Search for the cell housing the specified text and yield its (X, Y) center coordinate. 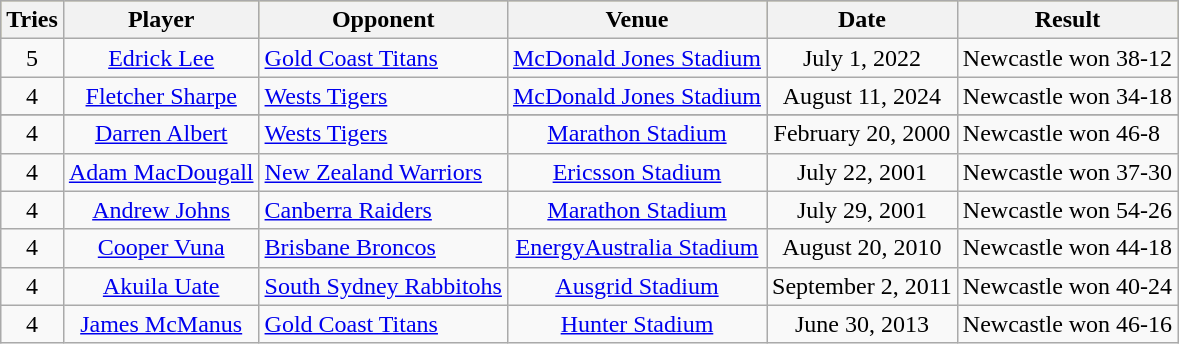
Opponent (383, 20)
Newcastle won 46-16 (1067, 324)
South Sydney Rabbitohs (383, 286)
Newcastle won 37-30 (1067, 172)
Akuila Uate (161, 286)
Fletcher Sharpe (161, 96)
July 22, 2001 (862, 172)
Andrew Johns (161, 210)
July 29, 2001 (862, 210)
New Zealand Warriors (383, 172)
Venue (636, 20)
EnergyAustralia Stadium (636, 248)
Edrick Lee (161, 58)
Date (862, 20)
Newcastle won 44-18 (1067, 248)
September 2, 2011 (862, 286)
August 11, 2024 (862, 96)
June 30, 2013 (862, 324)
Result (1067, 20)
August 20, 2010 (862, 248)
Darren Albert (161, 134)
Newcastle won 46-8 (1067, 134)
Cooper Vuna (161, 248)
Adam MacDougall (161, 172)
Ericsson Stadium (636, 172)
Hunter Stadium (636, 324)
Canberra Raiders (383, 210)
Newcastle won 54-26 (1067, 210)
Ausgrid Stadium (636, 286)
Newcastle won 40-24 (1067, 286)
Brisbane Broncos (383, 248)
Player (161, 20)
James McManus (161, 324)
Newcastle won 38-12 (1067, 58)
5 (32, 58)
Newcastle won 34-18 (1067, 96)
July 1, 2022 (862, 58)
February 20, 2000 (862, 134)
Tries (32, 20)
